Find where the given text appears and provide that cell's center as (x, y) coordinate. 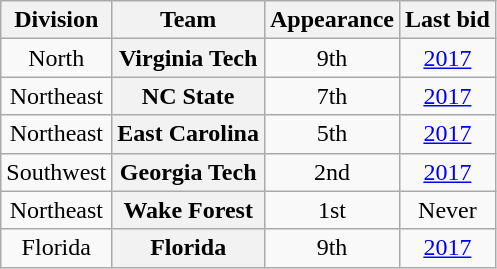
Team (188, 20)
Virginia Tech (188, 58)
East Carolina (188, 134)
Appearance (332, 20)
Never (448, 210)
5th (332, 134)
2nd (332, 172)
Last bid (448, 20)
NC State (188, 96)
North (56, 58)
Wake Forest (188, 210)
1st (332, 210)
Southwest (56, 172)
Georgia Tech (188, 172)
7th (332, 96)
Division (56, 20)
